Locate the cell with the specified text and output its [x, y] center coordinate. 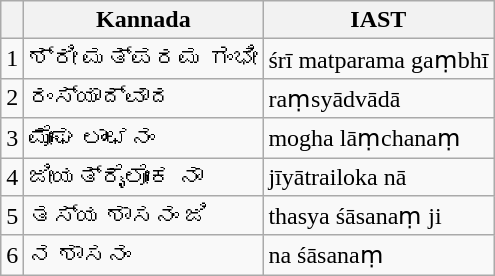
2 [12, 98]
ತಸ್ಯ ಶಾಸನಂ ಜಿ [144, 216]
ನ ಶಾಸನಂ [144, 255]
ಮೋಘ ಲಾಂಛನಂ [144, 138]
3 [12, 138]
Kannada [144, 20]
1 [12, 59]
śrī matparama gaṃbhī [378, 59]
mogha lāṃchanaṃ [378, 138]
ಶ್ರೀ ಮತ್ಪರಮ ಗಂಭೀ [144, 59]
5 [12, 216]
ರಂಸ್ಯಾದ್ವಾದ [144, 98]
raṃsyādvādā [378, 98]
na śāsanaṃ [378, 255]
ಜೀಯತ್ರೈಲೋಕ ನಾ [144, 177]
IAST [378, 20]
4 [12, 177]
6 [12, 255]
jīyātrailoka nā [378, 177]
thasya śāsanaṃ ji [378, 216]
